Find where the given text appears and provide that cell's center as (x, y) coordinate. 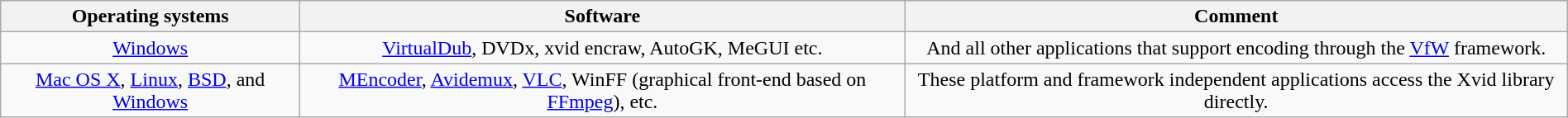
MEncoder, Avidemux, VLC, WinFF (graphical front-end based on FFmpeg), etc. (603, 91)
And all other applications that support encoding through the VfW framework. (1236, 48)
These platform and framework independent applications access the Xvid library directly. (1236, 91)
Comment (1236, 17)
VirtualDub, DVDx, xvid encraw, AutoGK, MeGUI etc. (603, 48)
Software (603, 17)
Mac OS X, Linux, BSD, and Windows (151, 91)
Windows (151, 48)
Operating systems (151, 17)
